Provide the (x, y) coordinate of the cell's center where the given text is located.  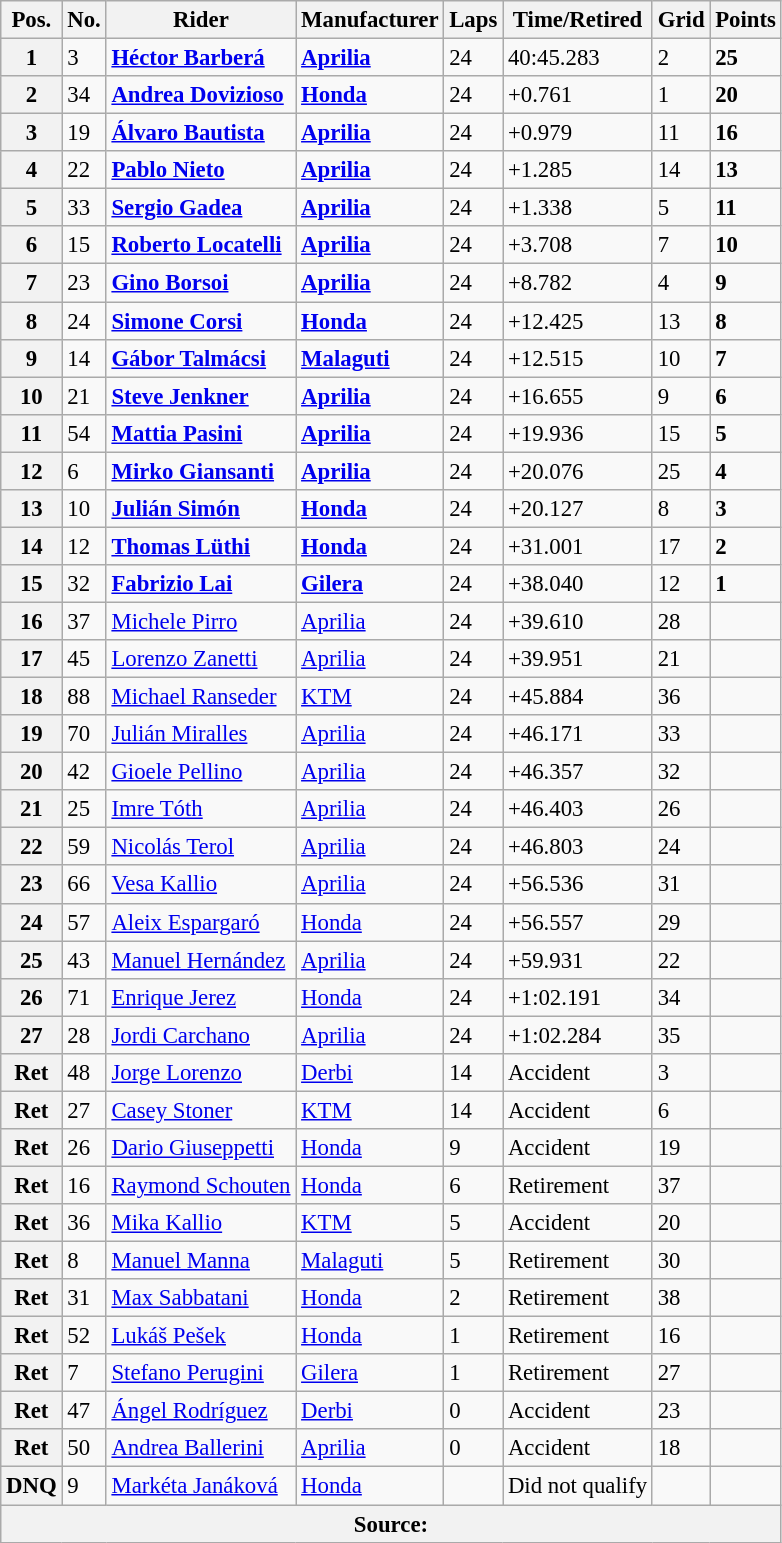
Ángel Rodríguez (201, 1411)
Lukáš Pešek (201, 1336)
Vesa Kallio (201, 885)
+59.931 (578, 960)
+39.610 (578, 621)
+20.127 (578, 509)
Did not qualify (578, 1486)
+56.536 (578, 885)
Andrea Dovizioso (201, 95)
Pos. (32, 20)
+46.803 (578, 847)
Aleix Espargaró (201, 922)
Roberto Locatelli (201, 245)
30 (680, 1261)
Gino Borsoi (201, 283)
Markéta Janáková (201, 1486)
Nicolás Terol (201, 847)
Álvaro Bautista (201, 133)
45 (84, 659)
Grid (680, 20)
Casey Stoner (201, 1110)
Mattia Pasini (201, 433)
+0.979 (578, 133)
48 (84, 1073)
Mika Kallio (201, 1223)
50 (84, 1449)
35 (680, 1035)
No. (84, 20)
Mirko Giansanti (201, 471)
Stefano Perugini (201, 1373)
+0.761 (578, 95)
43 (84, 960)
+19.936 (578, 433)
DNQ (32, 1486)
Raymond Schouten (201, 1185)
71 (84, 997)
Steve Jenkner (201, 396)
Rider (201, 20)
+3.708 (578, 245)
Gábor Talmácsi (201, 358)
59 (84, 847)
66 (84, 885)
Simone Corsi (201, 321)
+1.285 (578, 170)
52 (84, 1336)
+16.655 (578, 396)
+39.951 (578, 659)
+20.076 (578, 471)
+45.884 (578, 697)
Thomas Lüthi (201, 546)
+12.425 (578, 321)
Fabrizio Lai (201, 584)
Andrea Ballerini (201, 1449)
42 (84, 772)
Jorge Lorenzo (201, 1073)
+1:02.284 (578, 1035)
Lorenzo Zanetti (201, 659)
Manuel Hernández (201, 960)
54 (84, 433)
38 (680, 1298)
+1.338 (578, 208)
Manuel Manna (201, 1261)
Time/Retired (578, 20)
88 (84, 697)
+8.782 (578, 283)
Julián Miralles (201, 734)
+56.557 (578, 922)
+46.357 (578, 772)
+38.040 (578, 584)
29 (680, 922)
57 (84, 922)
70 (84, 734)
Sergio Gadea (201, 208)
40:45.283 (578, 58)
Enrique Jerez (201, 997)
+12.515 (578, 358)
Michael Ranseder (201, 697)
+46.403 (578, 809)
47 (84, 1411)
Points (746, 20)
+31.001 (578, 546)
Dario Giuseppetti (201, 1148)
Héctor Barberá (201, 58)
Laps (474, 20)
Max Sabbatani (201, 1298)
Manufacturer (370, 20)
+1:02.191 (578, 997)
Jordi Carchano (201, 1035)
Pablo Nieto (201, 170)
Imre Tóth (201, 809)
Michele Pirro (201, 621)
Source: (391, 1524)
+46.171 (578, 734)
Gioele Pellino (201, 772)
Julián Simón (201, 509)
